From the cell containing the given text, extract its center point as (x, y) coordinate. 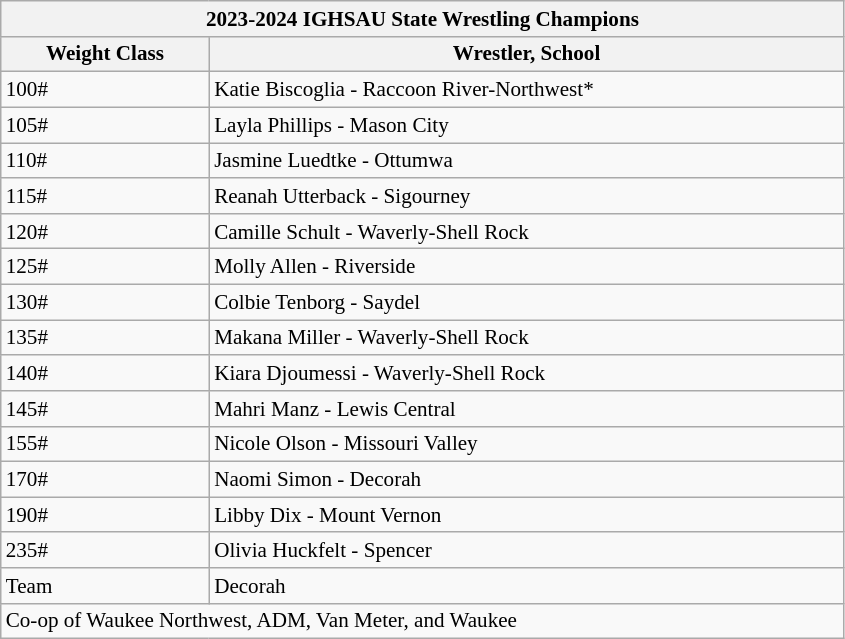
Camille Schult - Waverly-Shell Rock (526, 230)
Weight Class (105, 54)
Libby Dix - Mount Vernon (526, 514)
Team (105, 586)
Kiara Djoumessi - Waverly-Shell Rock (526, 372)
Jasmine Luedtke - Ottumwa (526, 160)
Naomi Simon - Decorah (526, 480)
190# (105, 514)
120# (105, 230)
Makana Miller - Waverly-Shell Rock (526, 338)
Co-op of Waukee Northwest, ADM, Van Meter, and Waukee (422, 620)
145# (105, 408)
Mahri Manz - Lewis Central (526, 408)
110# (105, 160)
Molly Allen - Riverside (526, 266)
2023-2024 IGHSAU State Wrestling Champions (422, 18)
Olivia Huckfelt - Spencer (526, 550)
130# (105, 302)
Decorah (526, 586)
170# (105, 480)
115# (105, 196)
155# (105, 444)
100# (105, 90)
Reanah Utterback - Sigourney (526, 196)
Layla Phillips - Mason City (526, 124)
125# (105, 266)
Wrestler, School (526, 54)
Colbie Tenborg - Saydel (526, 302)
Nicole Olson - Missouri Valley (526, 444)
135# (105, 338)
235# (105, 550)
140# (105, 372)
Katie Biscoglia - Raccoon River-Northwest* (526, 90)
105# (105, 124)
